Detect which cell encompasses the target text, then output its (x, y) center coordinate. 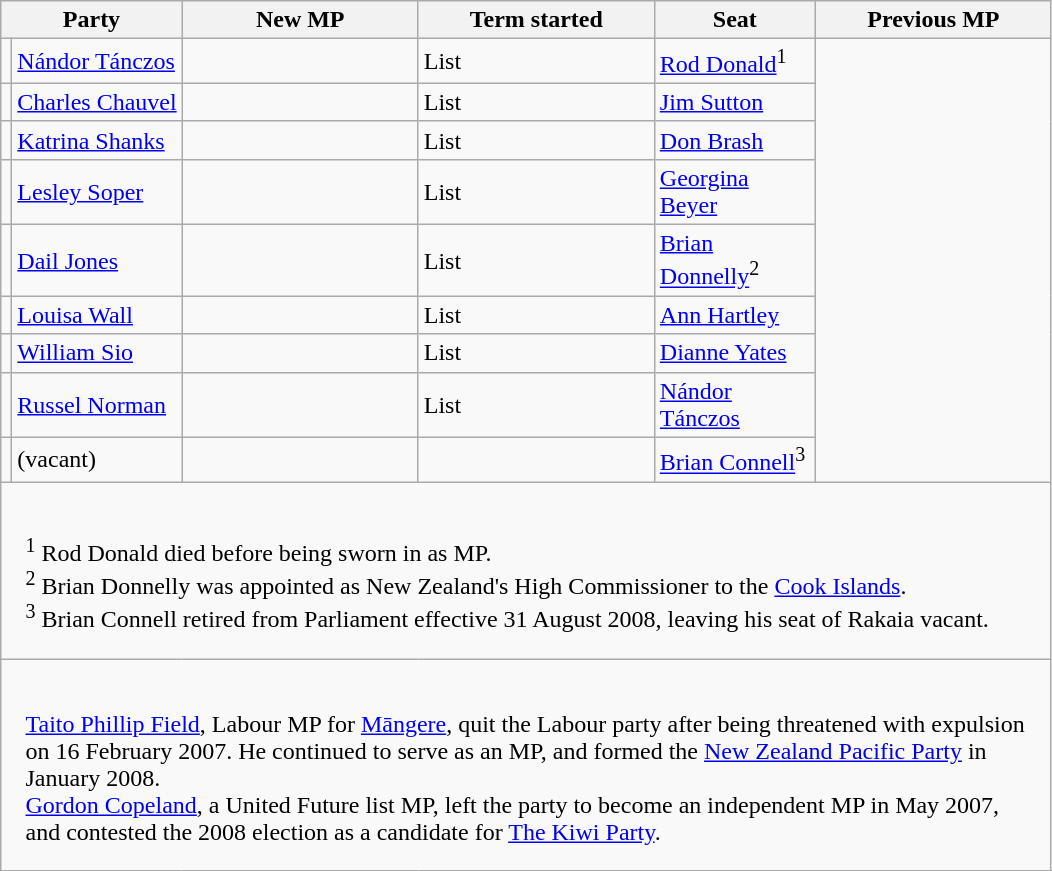
Katrina Shanks (97, 140)
Previous MP (933, 20)
(vacant) (97, 460)
Jim Sutton (734, 102)
Charles Chauvel (97, 102)
Georgina Beyer (734, 192)
Brian Connell3 (734, 460)
Ann Hartley (734, 315)
New MP (300, 20)
Seat (734, 20)
Dianne Yates (734, 353)
Dail Jones (97, 261)
Lesley Soper (97, 192)
Brian Donnelly2 (734, 261)
Term started (536, 20)
Louisa Wall (97, 315)
Party (92, 20)
Don Brash (734, 140)
Russel Norman (97, 404)
William Sio (97, 353)
Rod Donald1 (734, 62)
